Search for the cell housing the specified text and yield its (X, Y) center coordinate. 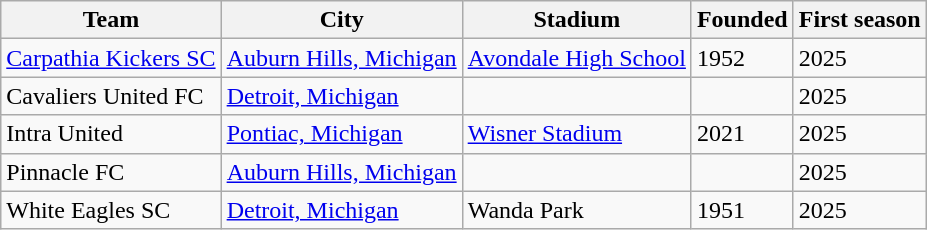
Founded (742, 20)
Pontiac, Michigan (342, 134)
Pinnacle FC (111, 172)
Cavaliers United FC (111, 96)
Avondale High School (576, 58)
1952 (742, 58)
Carpathia Kickers SC (111, 58)
1951 (742, 210)
White Eagles SC (111, 210)
Wisner Stadium (576, 134)
First season (860, 20)
City (342, 20)
Stadium (576, 20)
Intra United (111, 134)
Wanda Park (576, 210)
Team (111, 20)
2021 (742, 134)
